Output the (x, y) coordinate of the center of the cell containing the given text.  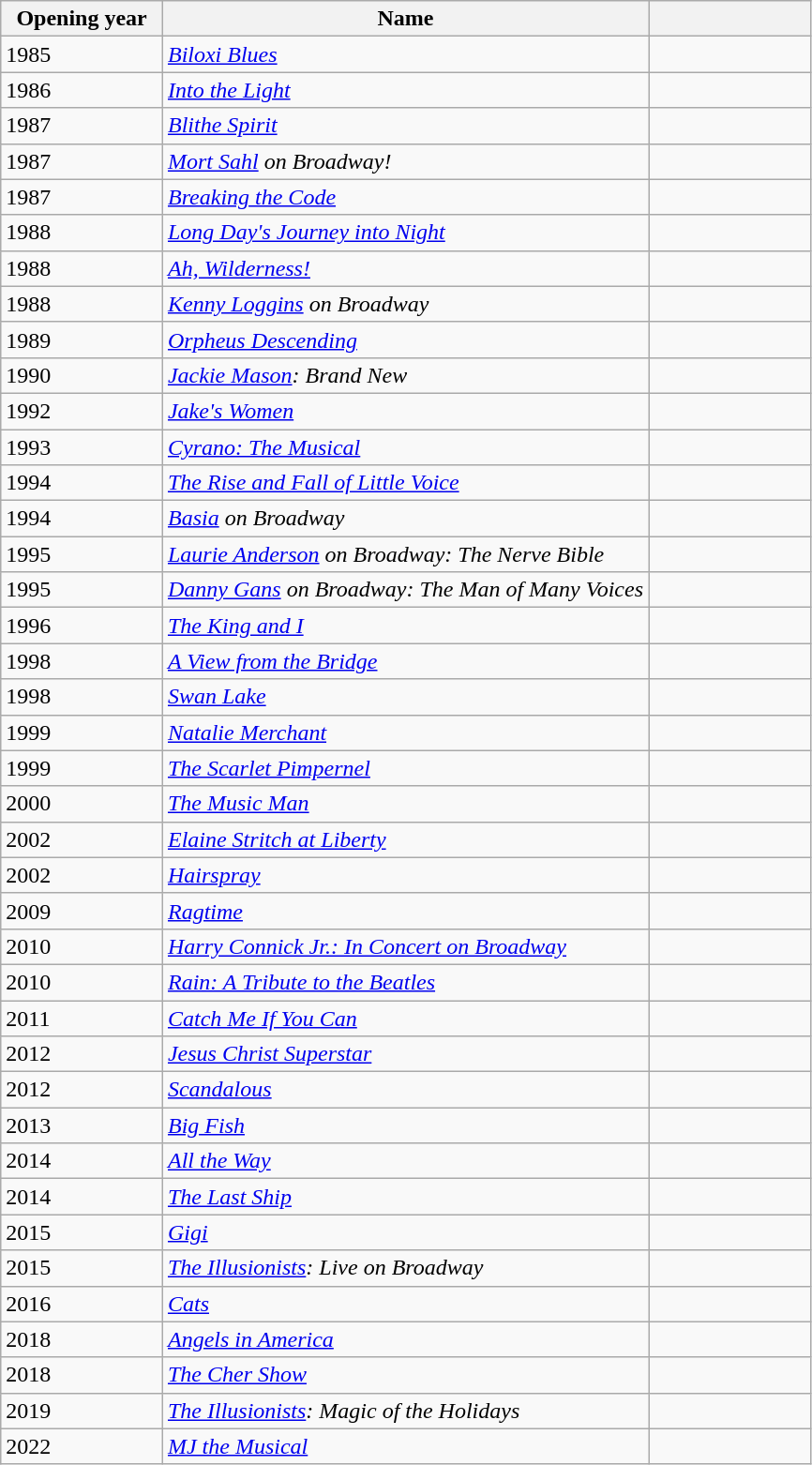
2009 (83, 911)
2013 (83, 1125)
Breaking the Code (405, 197)
2011 (83, 1018)
A View from the Bridge (405, 661)
Big Fish (405, 1125)
Harry Connick Jr.: In Concert on Broadway (405, 946)
Scandalous (405, 1090)
Jesus Christ Superstar (405, 1054)
Catch Me If You Can (405, 1018)
Jake's Women (405, 411)
1996 (83, 626)
Jackie Mason: Brand New (405, 375)
The Last Ship (405, 1197)
Blithe Spirit (405, 126)
Kenny Loggins on Broadway (405, 304)
2022 (83, 1446)
Into the Light (405, 90)
1992 (83, 411)
MJ the Musical (405, 1446)
Cats (405, 1304)
Rain: A Tribute to the Beatles (405, 982)
1986 (83, 90)
The Rise and Fall of Little Voice (405, 483)
2000 (83, 804)
Natalie Merchant (405, 732)
1990 (83, 375)
Hairspray (405, 875)
The Illusionists: Magic of the Holidays (405, 1411)
The Cher Show (405, 1375)
Gigi (405, 1232)
Danny Gans on Broadway: The Man of Many Voices (405, 590)
2019 (83, 1411)
The Music Man (405, 804)
The Illusionists: Live on Broadway (405, 1268)
Swan Lake (405, 697)
Opening year (83, 19)
Mort Sahl on Broadway! (405, 161)
Angels in America (405, 1339)
Basia on Broadway (405, 519)
Ragtime (405, 911)
Ah, Wilderness! (405, 268)
Orpheus Descending (405, 340)
Long Day's Journey into Night (405, 233)
All the Way (405, 1161)
The Scarlet Pimpernel (405, 768)
The King and I (405, 626)
Laurie Anderson on Broadway: The Nerve Bible (405, 554)
2016 (83, 1304)
Name (405, 19)
1985 (83, 54)
Biloxi Blues (405, 54)
1989 (83, 340)
Cyrano: The Musical (405, 447)
Elaine Stritch at Liberty (405, 839)
1993 (83, 447)
